Locate the cell with the specified text and output its [X, Y] center coordinate. 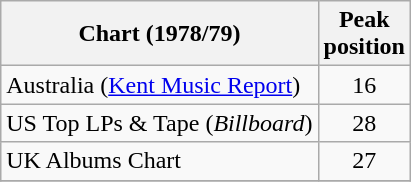
Chart (1978/79) [160, 34]
Australia (Kent Music Report) [160, 85]
16 [364, 85]
28 [364, 123]
UK Albums Chart [160, 161]
27 [364, 161]
Peakposition [364, 34]
US Top LPs & Tape (Billboard) [160, 123]
